Pinpoint the cell where the given text exists, returning its (X, Y) midpoint coordinate. 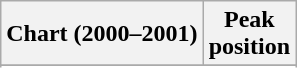
Peakposition (249, 34)
Chart (2000–2001) (102, 34)
